Return [X, Y] of the center of cell containing provided text 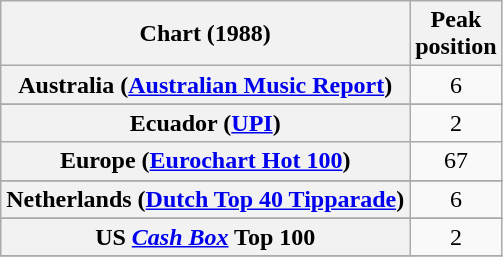
Australia (Australian Music Report) [206, 85]
67 [456, 161]
Chart (1988) [206, 34]
Netherlands (Dutch Top 40 Tipparade) [206, 199]
Europe (Eurochart Hot 100) [206, 161]
Ecuador (UPI) [206, 123]
US Cash Box Top 100 [206, 237]
Peakposition [456, 34]
